Return [x, y] of the center of cell containing provided text 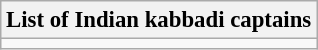
List of Indian kabbadi captains [159, 20]
